Scan for the cell matching the given text and deliver its [X, Y] coordinate at center. 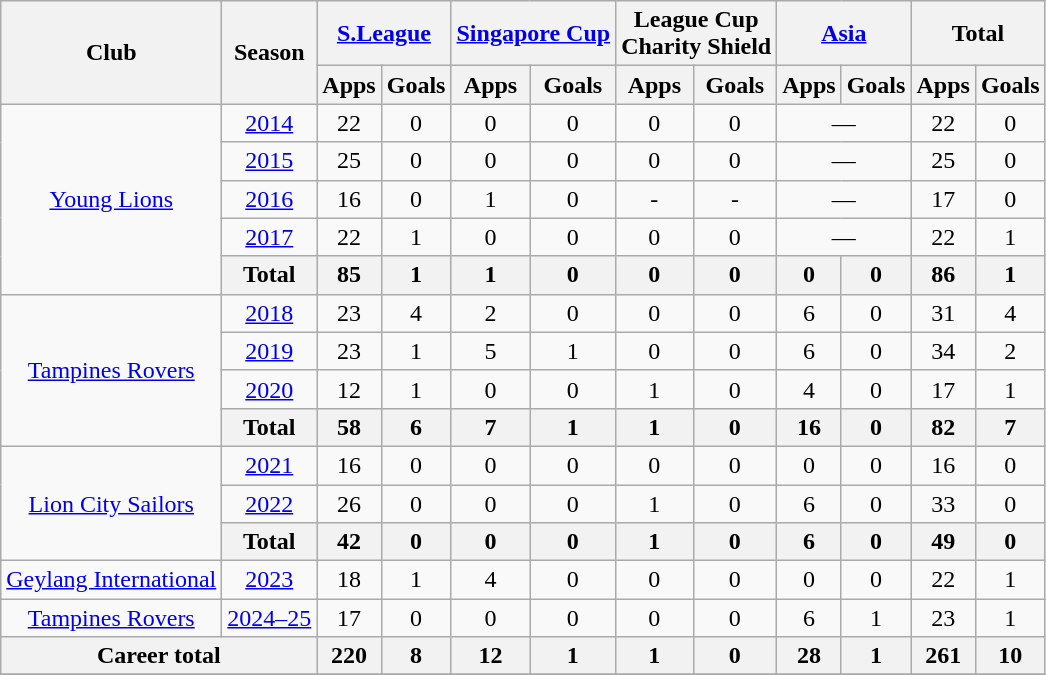
Geylang International [112, 580]
31 [943, 313]
2015 [270, 161]
2022 [270, 503]
5 [490, 351]
Young Lions [112, 199]
Lion City Sailors [112, 503]
2023 [270, 580]
28 [809, 656]
42 [349, 542]
2017 [270, 237]
2014 [270, 123]
2020 [270, 389]
2016 [270, 199]
18 [349, 580]
49 [943, 542]
261 [943, 656]
26 [349, 503]
8 [416, 656]
2024–25 [270, 618]
2021 [270, 465]
2018 [270, 313]
S.League [384, 34]
10 [1010, 656]
Career total [159, 656]
Asia [844, 34]
2019 [270, 351]
82 [943, 427]
85 [349, 275]
League Cup Charity Shield [696, 34]
Club [112, 52]
34 [943, 351]
Season [270, 52]
86 [943, 275]
220 [349, 656]
33 [943, 503]
Singapore Cup [534, 34]
58 [349, 427]
